Extract the (x, y) coordinate from the center of the cell holding the provided text.  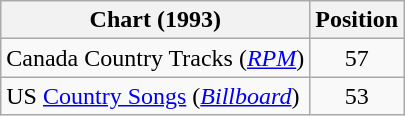
US Country Songs (Billboard) (156, 96)
57 (357, 58)
53 (357, 96)
Chart (1993) (156, 20)
Canada Country Tracks (RPM) (156, 58)
Position (357, 20)
